Pinpoint the cell where the given text exists, returning its (X, Y) midpoint coordinate. 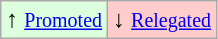
↑ Promoted (54, 20)
↓ Relegated (162, 20)
